Return the [x, y] coordinate for the center point of the cell that contains the specified text.  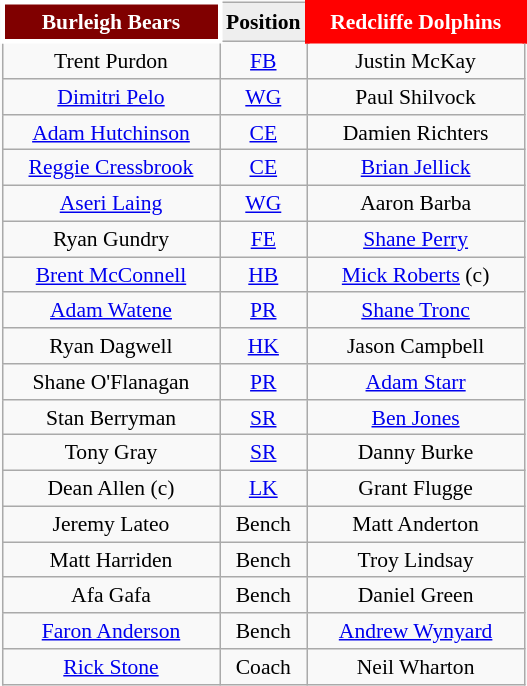
Ryan Gundry [110, 239]
Aaron Barba [416, 203]
Danny Burke [416, 453]
Andrew Wynyard [416, 631]
FB [264, 60]
Faron Anderson [110, 631]
Burleigh Bears [110, 22]
Stan Berryman [110, 417]
Aseri Laing [110, 203]
Grant Flugge [416, 488]
Tony Gray [110, 453]
HB [264, 275]
Matt Harriden [110, 560]
Mick Roberts (c) [416, 275]
Brent McConnell [110, 275]
Brian Jellick [416, 168]
LK [264, 488]
Ben Jones [416, 417]
Afa Gafa [110, 595]
Matt Anderton [416, 524]
Dean Allen (c) [110, 488]
FE [264, 239]
Daniel Green [416, 595]
Reggie Cressbrook [110, 168]
Dimitri Pelo [110, 97]
Damien Richters [416, 132]
Shane O'Flanagan [110, 382]
HK [264, 346]
Adam Watene [110, 310]
Neil Wharton [416, 667]
Shane Tronc [416, 310]
Shane Perry [416, 239]
Redcliffe Dolphins [416, 22]
Jeremy Lateo [110, 524]
Rick Stone [110, 667]
Adam Hutchinson [110, 132]
Jason Campbell [416, 346]
Paul Shilvock [416, 97]
Position [264, 22]
Ryan Dagwell [110, 346]
Troy Lindsay [416, 560]
Trent Purdon [110, 60]
Adam Starr [416, 382]
Justin McKay [416, 60]
Coach [264, 667]
